From the cell containing the given text, extract its center point as [X, Y] coordinate. 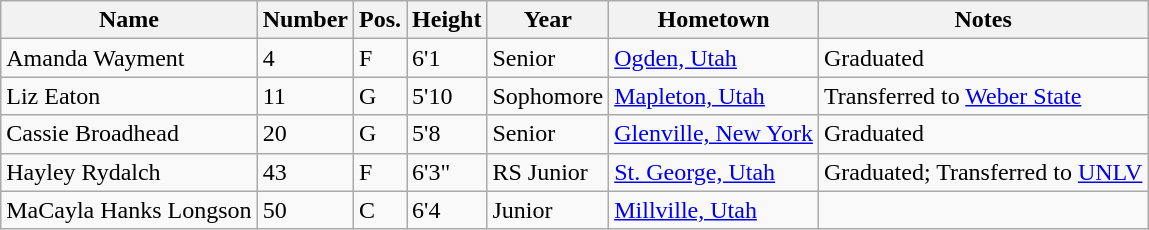
Junior [548, 210]
Notes [982, 20]
Transferred to Weber State [982, 96]
Millville, Utah [714, 210]
Graduated; Transferred to UNLV [982, 172]
Amanda Wayment [129, 58]
6'1 [447, 58]
St. George, Utah [714, 172]
5'8 [447, 134]
11 [305, 96]
Number [305, 20]
C [380, 210]
50 [305, 210]
Mapleton, Utah [714, 96]
Pos. [380, 20]
Hayley Rydalch [129, 172]
4 [305, 58]
Name [129, 20]
5'10 [447, 96]
Liz Eaton [129, 96]
Height [447, 20]
43 [305, 172]
6'4 [447, 210]
Glenville, New York [714, 134]
Sophomore [548, 96]
RS Junior [548, 172]
Cassie Broadhead [129, 134]
6'3" [447, 172]
Year [548, 20]
Hometown [714, 20]
Ogden, Utah [714, 58]
20 [305, 134]
MaCayla Hanks Longson [129, 210]
